Scan for the cell matching the given text and deliver its (x, y) coordinate at center. 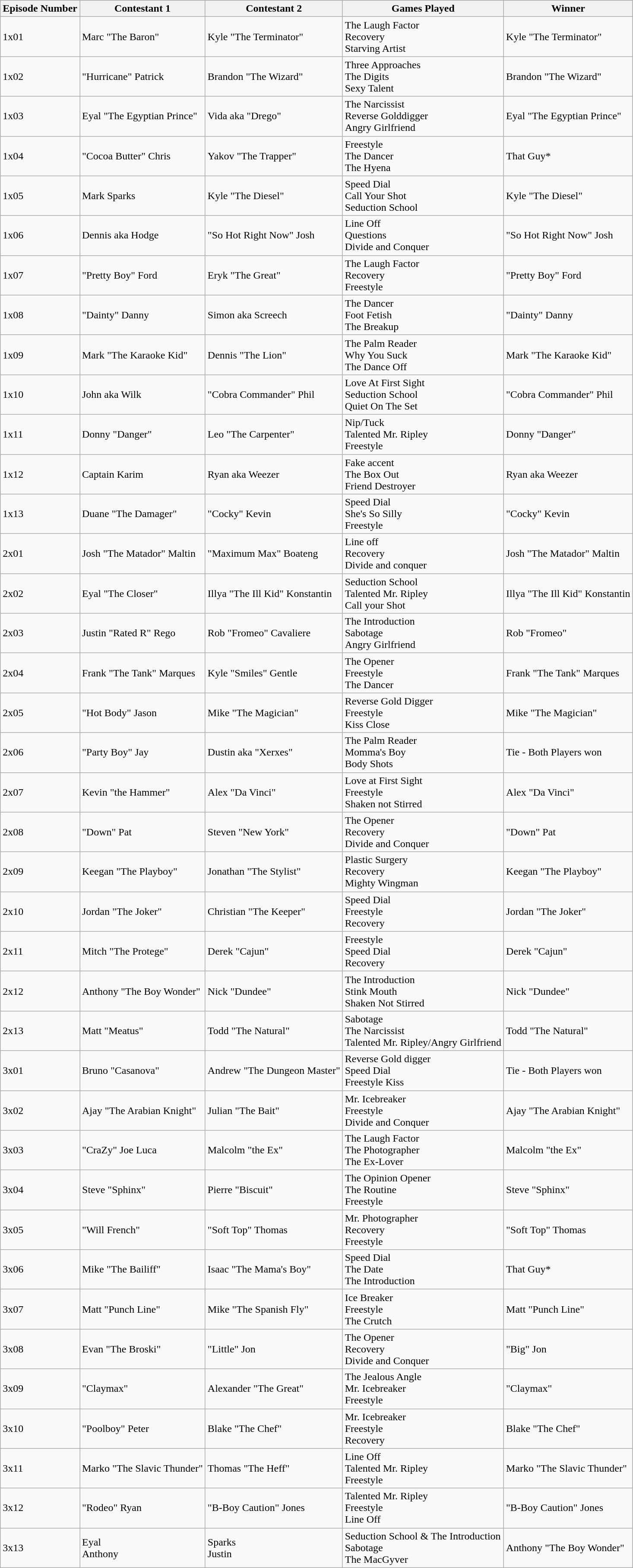
3x04 (40, 1190)
Speed Dial Freestyle Recovery (423, 911)
Kyle "Smiles" Gentle (274, 673)
Mark Sparks (142, 196)
Sparks Justin (274, 1548)
1x07 (40, 275)
The Introduction Stink Mouth Shaken Not Stirred (423, 991)
2x01 (40, 554)
Contestant 2 (274, 9)
Captain Karim (142, 474)
2x10 (40, 911)
1x08 (40, 315)
"Cocoa Butter" Chris (142, 156)
Mr. Photographer Recovery Freestyle (423, 1230)
The DancerFoot FetishThe Breakup (423, 315)
Justin "Rated R" Rego (142, 633)
Line OffQuestionsDivide and Conquer (423, 235)
Mitch "The Protege" (142, 951)
Kevin "the Hammer" (142, 792)
2x13 (40, 1031)
Contestant 1 (142, 9)
"Hurricane" Patrick (142, 76)
Reverse Gold digger Speed Dial Freestyle Kiss (423, 1070)
1x12 (40, 474)
"Hot Body" Jason (142, 713)
2x11 (40, 951)
Plastic Surgery Recovery Mighty Wingman (423, 872)
2x09 (40, 872)
2x02 (40, 594)
Mike "The Bailiff" (142, 1270)
The Laugh FactorRecoveryStarving Artist (423, 37)
Julian "The Bait" (274, 1110)
Speed Dial The Date The Introduction (423, 1270)
3x07 (40, 1309)
Mr. Icebreaker Freestyle Recovery (423, 1428)
1x04 (40, 156)
The Laugh FactorRecoveryFreestyle (423, 275)
Nip/TuckTalented Mr. RipleyFreestyle (423, 434)
"Will French" (142, 1230)
Rob "Fromeo" Cavaliere (274, 633)
1x13 (40, 514)
Christian "The Keeper" (274, 911)
Alexander "The Great" (274, 1389)
3x06 (40, 1270)
Dennis aka Hodge (142, 235)
2x12 (40, 991)
Games Played (423, 9)
3x05 (40, 1230)
1x01 (40, 37)
Andrew "The Dungeon Master" (274, 1070)
FreestyleThe DancerThe Hyena (423, 156)
Duane "The Damager" (142, 514)
"Rodeo" Ryan (142, 1508)
Eryk "The Great" (274, 275)
The Laugh Factor The Photographer The Ex-Lover (423, 1150)
The Jealous Angle Mr. Icebreaker Freestyle (423, 1389)
Jonathan "The Stylist" (274, 872)
2x04 (40, 673)
3x08 (40, 1349)
"Big" Jon (568, 1349)
"Little" Jon (274, 1349)
Winner (568, 9)
Eyal "The Closer" (142, 594)
3x10 (40, 1428)
Isaac "The Mama's Boy" (274, 1270)
Seduction School & The Introduction Sabotage The MacGyver (423, 1548)
Pierre "Biscuit" (274, 1190)
Matt "Meatus" (142, 1031)
2x05 (40, 713)
Yakov "The Trapper" (274, 156)
"Poolboy" Peter (142, 1428)
Freestyle Speed Dial Recovery (423, 951)
Leo "The Carpenter" (274, 434)
Eyal Anthony (142, 1548)
The NarcissistReverse GolddiggerAngry Girlfriend (423, 116)
Dustin aka "Xerxes" (274, 752)
The Palm ReaderWhy You SuckThe Dance Off (423, 355)
1x10 (40, 394)
3x09 (40, 1389)
3x13 (40, 1548)
Mr. Icebreaker Freestyle Divide and Conquer (423, 1110)
1x11 (40, 434)
Fake accentThe Box OutFriend Destroyer (423, 474)
3x12 (40, 1508)
Simon aka Screech (274, 315)
Love at First Sight Freestyle Shaken not Stirred (423, 792)
John aka Wilk (142, 394)
3x03 (40, 1150)
Thomas "The Heff" (274, 1468)
2x07 (40, 792)
3x11 (40, 1468)
3x02 (40, 1110)
Evan "The Broski" (142, 1349)
1x09 (40, 355)
3x01 (40, 1070)
2x06 (40, 752)
2x03 (40, 633)
The Opinion Opener The Routine Freestyle (423, 1190)
The Introduction Sabotage Angry Girlfriend (423, 633)
1x03 (40, 116)
Reverse Gold Digger Freestyle Kiss Close (423, 713)
Three ApproachesThe DigitsSexy Talent (423, 76)
Steven "New York" (274, 832)
2x08 (40, 832)
Episode Number (40, 9)
Rob "Fromeo" (568, 633)
Dennis "The Lion" (274, 355)
1x05 (40, 196)
"Party Boy" Jay (142, 752)
1x06 (40, 235)
Seduction School Talented Mr. Ripley Call your Shot (423, 594)
Vida aka "Drego" (274, 116)
Bruno "Casanova" (142, 1070)
The Palm Reader Momma's Boy Body Shots (423, 752)
Mike "The Spanish Fly" (274, 1309)
"CraZy" Joe Luca (142, 1150)
Speed DialShe's So SillyFreestyle (423, 514)
Speed DialCall Your ShotSeduction School (423, 196)
Line off Recovery Divide and conquer (423, 554)
Love At First SightSeduction SchoolQuiet On The Set (423, 394)
Ice Breaker Freestyle The Crutch (423, 1309)
1x02 (40, 76)
The Opener Freestyle The Dancer (423, 673)
"Maximum Max" Boateng (274, 554)
Sabotage The Narcissist Talented Mr. Ripley/Angry Girlfriend (423, 1031)
Line Off Talented Mr. Ripley Freestyle (423, 1468)
Marc "The Baron" (142, 37)
Talented Mr. Ripley Freestyle Line Off (423, 1508)
